Scan for the cell matching the given text and deliver its [x, y] coordinate at center. 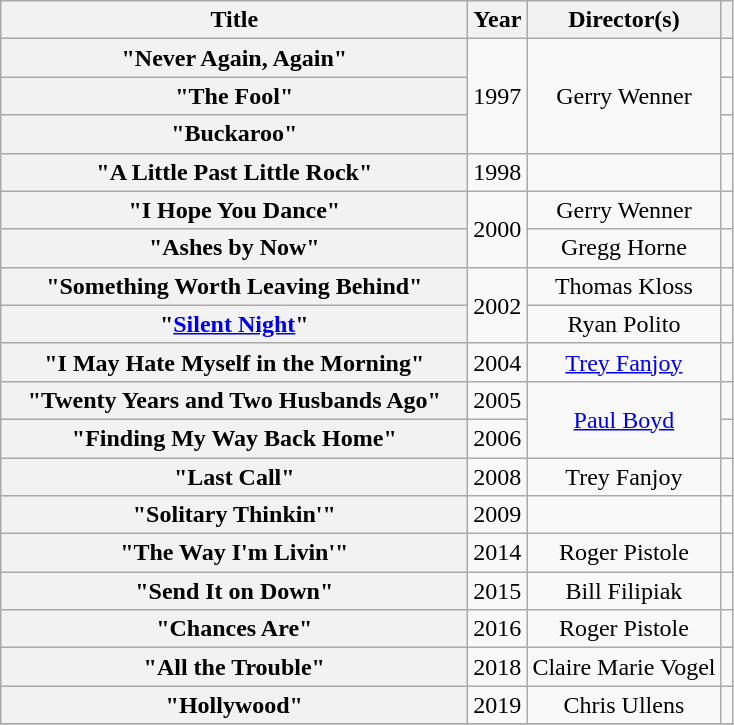
Thomas Kloss [624, 286]
Gregg Horne [624, 248]
"I May Hate Myself in the Morning" [234, 362]
"The Fool" [234, 96]
2002 [498, 305]
"Ashes by Now" [234, 248]
"Hollywood" [234, 705]
2004 [498, 362]
2019 [498, 705]
Year [498, 20]
2015 [498, 591]
"Silent Night" [234, 324]
Chris Ullens [624, 705]
Paul Boyd [624, 419]
2000 [498, 229]
"I Hope You Dance" [234, 210]
2016 [498, 629]
Claire Marie Vogel [624, 667]
Director(s) [624, 20]
Bill Filipiak [624, 591]
"Something Worth Leaving Behind" [234, 286]
"Buckaroo" [234, 134]
"Twenty Years and Two Husbands Ago" [234, 400]
"Never Again, Again" [234, 58]
"Chances Are" [234, 629]
2014 [498, 553]
2005 [498, 400]
2018 [498, 667]
"A Little Past Little Rock" [234, 172]
2009 [498, 515]
"Finding My Way Back Home" [234, 438]
Title [234, 20]
2008 [498, 477]
"The Way I'm Livin'" [234, 553]
"All the Trouble" [234, 667]
1997 [498, 96]
Ryan Polito [624, 324]
1998 [498, 172]
"Send It on Down" [234, 591]
2006 [498, 438]
"Last Call" [234, 477]
"Solitary Thinkin'" [234, 515]
